Find where the given text appears and provide that cell's center as [X, Y] coordinate. 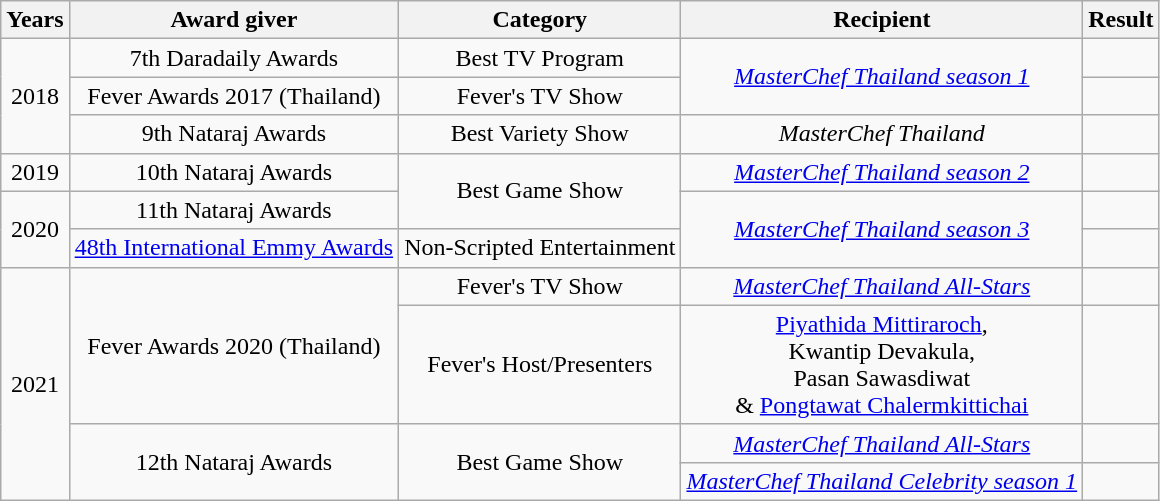
11th Nataraj Awards [234, 210]
Award giver [234, 20]
Years [35, 20]
MasterChef Thailand season 3 [882, 229]
2021 [35, 384]
Non-Scripted Entertainment [540, 248]
Category [540, 20]
MasterChef Thailand Celebrity season 1 [882, 481]
2018 [35, 96]
2019 [35, 172]
10th Nataraj Awards [234, 172]
Recipient [882, 20]
7th Daradaily Awards [234, 58]
48th International Emmy Awards [234, 248]
Fever's Host/Presenters [540, 364]
Fever Awards 2020 (Thailand) [234, 346]
Result [1121, 20]
Fever Awards 2017 (Thailand) [234, 96]
2020 [35, 229]
12th Nataraj Awards [234, 462]
9th Nataraj Awards [234, 134]
Best Variety Show [540, 134]
Best TV Program [540, 58]
MasterChef Thailand season 1 [882, 77]
Piyathida Mittiraroch, Kwantip Devakula, Pasan Sawasdiwat & Pongtawat Chalermkittichai [882, 364]
MasterChef Thailand season 2 [882, 172]
MasterChef Thailand [882, 134]
